Find where the given text appears and provide that cell's center as [X, Y] coordinate. 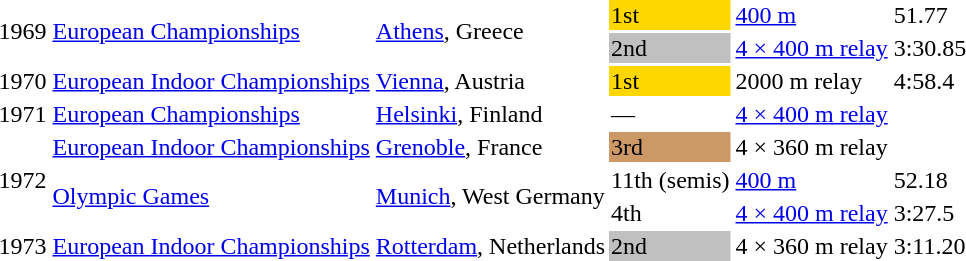
Vienna, Austria [490, 81]
3rd [670, 147]
Helsinki, Finland [490, 114]
11th (semis) [670, 180]
Rotterdam, Netherlands [490, 246]
2000 m relay [812, 81]
Olympic Games [211, 196]
Grenoble, France [490, 147]
Munich, West Germany [490, 196]
4th [670, 213]
— [670, 114]
Athens, Greece [490, 32]
